Find where the given text appears and provide that cell's center as (x, y) coordinate. 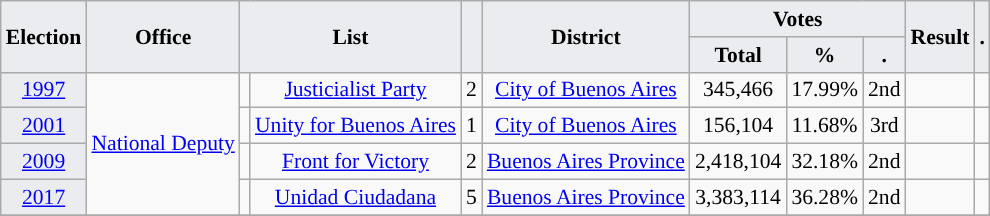
2017 (44, 197)
Votes (798, 19)
36.28% (824, 197)
345,466 (738, 90)
Unidad Ciudadana (356, 197)
2001 (44, 126)
Total (738, 55)
1997 (44, 90)
National Deputy (162, 143)
Front for Victory (356, 162)
3rd (884, 126)
156,104 (738, 126)
1 (472, 126)
11.68% (824, 126)
32.18% (824, 162)
District (586, 36)
3,383,114 (738, 197)
2,418,104 (738, 162)
2009 (44, 162)
17.99% (824, 90)
Unity for Buenos Aires (356, 126)
5 (472, 197)
Office (162, 36)
List (350, 36)
Election (44, 36)
% (824, 55)
Result (940, 36)
Justicialist Party (356, 90)
